Output the (x, y) coordinate of the center of the cell containing the given text.  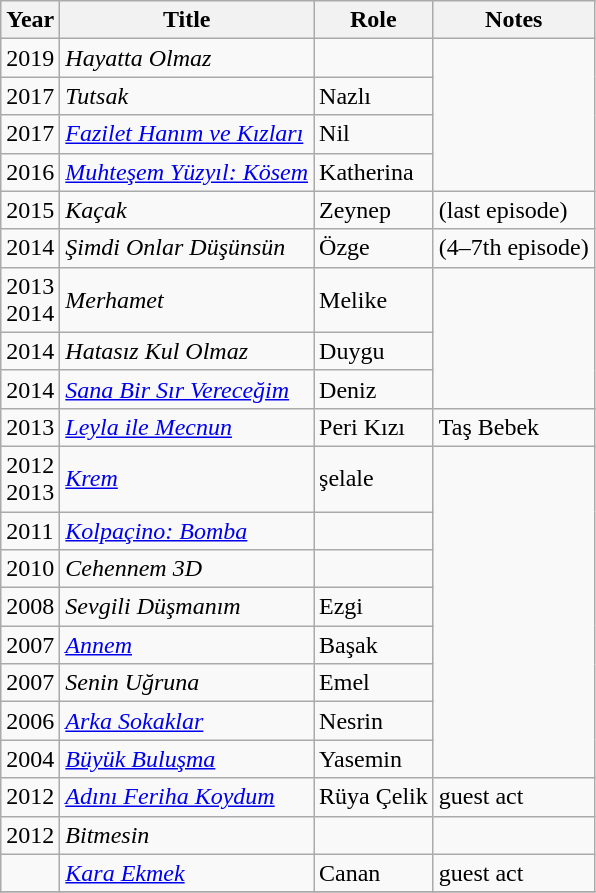
Sevgili Düşmanım (187, 607)
2016 (30, 172)
Tutsak (187, 96)
Krem (187, 478)
Hayatta Olmaz (187, 58)
Merhamet (187, 300)
Kolpaçino: Bomba (187, 531)
Kara Ekmek (187, 873)
20132014 (30, 300)
Duygu (374, 351)
(last episode) (514, 210)
Fazilet Hanım ve Kızları (187, 134)
2013 (30, 427)
Adını Feriha Koydum (187, 797)
2011 (30, 531)
2004 (30, 759)
Arka Sokaklar (187, 721)
Hatasız Kul Olmaz (187, 351)
Cehennem 3D (187, 569)
2010 (30, 569)
Nazlı (374, 96)
Notes (514, 20)
şelale (374, 478)
Yasemin (374, 759)
Title (187, 20)
Nesrin (374, 721)
Şimdi Onlar Düşünsün (187, 248)
Sana Bir Sır Vereceğim (187, 389)
20122013 (30, 478)
Melike (374, 300)
Başak (374, 645)
Peri Kızı (374, 427)
Büyük Buluşma (187, 759)
Senin Uğruna (187, 683)
2015 (30, 210)
Deniz (374, 389)
Zeynep (374, 210)
Emel (374, 683)
Nil (374, 134)
Kaçak (187, 210)
Özge (374, 248)
Annem (187, 645)
2006 (30, 721)
Rüya Çelik (374, 797)
Bitmesin (187, 835)
Katherina (374, 172)
(4–7th episode) (514, 248)
Leyla ile Mecnun (187, 427)
Taş Bebek (514, 427)
2019 (30, 58)
Year (30, 20)
2008 (30, 607)
Role (374, 20)
Canan (374, 873)
Ezgi (374, 607)
Muhteşem Yüzyıl: Kösem (187, 172)
